For the text-containing cell, return its midpoint in [x, y] coordinate format. 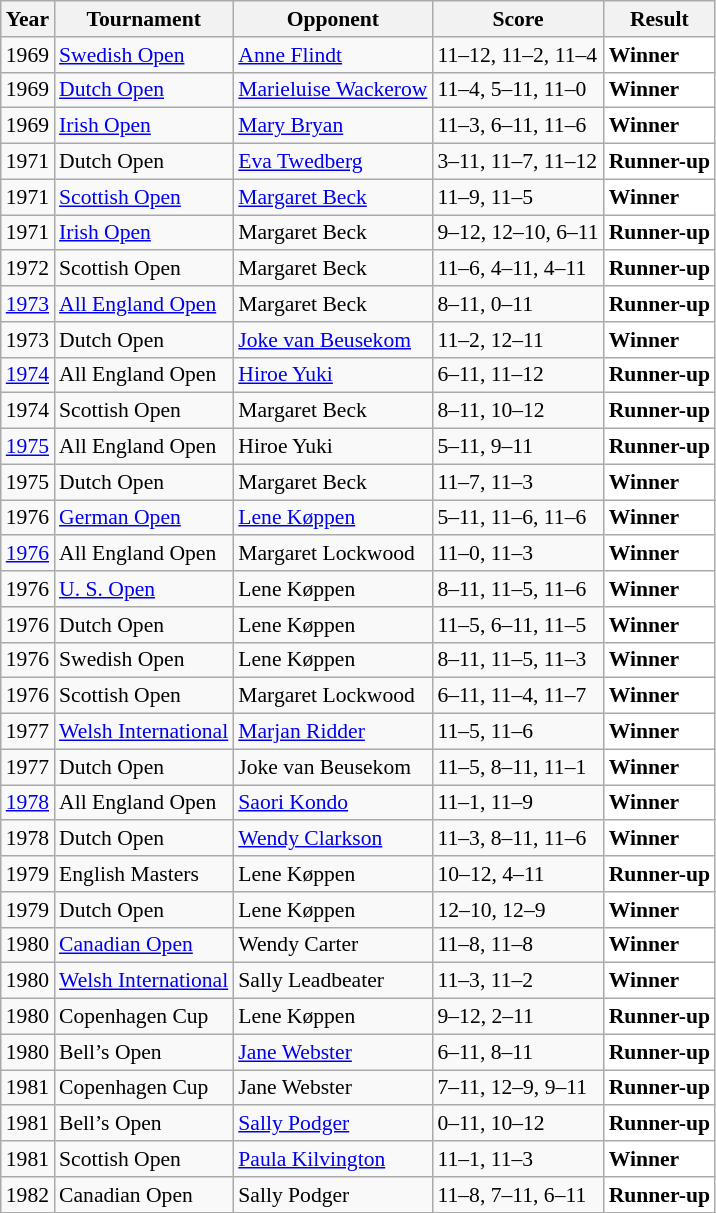
3–11, 11–7, 11–12 [518, 162]
11–3, 8–11, 11–6 [518, 839]
11–5, 11–6 [518, 732]
11–7, 11–3 [518, 482]
Tournament [144, 19]
Marieluise Wackerow [332, 90]
1982 [28, 1195]
6–11, 11–4, 11–7 [518, 696]
Anne Flindt [332, 55]
1972 [28, 269]
9–12, 2–11 [518, 1017]
0–11, 10–12 [518, 1124]
8–11, 11–5, 11–3 [518, 660]
Score [518, 19]
Paula Kilvington [332, 1159]
Sally Leadbeater [332, 981]
8–11, 10–12 [518, 411]
11–8, 7–11, 6–11 [518, 1195]
7–11, 12–9, 9–11 [518, 1088]
11–8, 11–8 [518, 945]
11–1, 11–9 [518, 803]
Opponent [332, 19]
11–9, 11–5 [518, 197]
5–11, 11–6, 11–6 [518, 518]
U. S. Open [144, 589]
Saori Kondo [332, 803]
8–11, 0–11 [518, 304]
6–11, 11–12 [518, 375]
11–5, 6–11, 11–5 [518, 625]
10–12, 4–11 [518, 874]
12–10, 12–9 [518, 910]
German Open [144, 518]
Year [28, 19]
Marjan Ridder [332, 732]
Mary Bryan [332, 126]
Result [660, 19]
8–11, 11–5, 11–6 [518, 589]
6–11, 8–11 [518, 1052]
Wendy Carter [332, 945]
11–4, 5–11, 11–0 [518, 90]
11–3, 11–2 [518, 981]
11–2, 12–11 [518, 340]
11–6, 4–11, 4–11 [518, 269]
11–5, 8–11, 11–1 [518, 767]
Wendy Clarkson [332, 839]
9–12, 12–10, 6–11 [518, 233]
11–3, 6–11, 11–6 [518, 126]
Eva Twedberg [332, 162]
English Masters [144, 874]
11–0, 11–3 [518, 554]
11–1, 11–3 [518, 1159]
11–12, 11–2, 11–4 [518, 55]
5–11, 9–11 [518, 447]
